Search for the cell housing the specified text and yield its [X, Y] center coordinate. 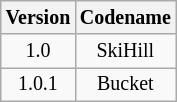
1.0 [38, 52]
SkiHill [126, 52]
Bucket [126, 84]
Codename [126, 18]
Version [38, 18]
1.0.1 [38, 84]
